For the text-containing cell, return its midpoint in [X, Y] coordinate format. 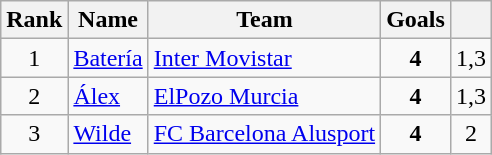
Team [264, 20]
Álex [108, 96]
Name [108, 20]
3 [34, 134]
Batería [108, 58]
FC Barcelona Alusport [264, 134]
ElPozo Murcia [264, 96]
Wilde [108, 134]
Rank [34, 20]
1 [34, 58]
Inter Movistar [264, 58]
Goals [416, 20]
